Provide the (X, Y) coordinate of the cell's center where the given text is located.  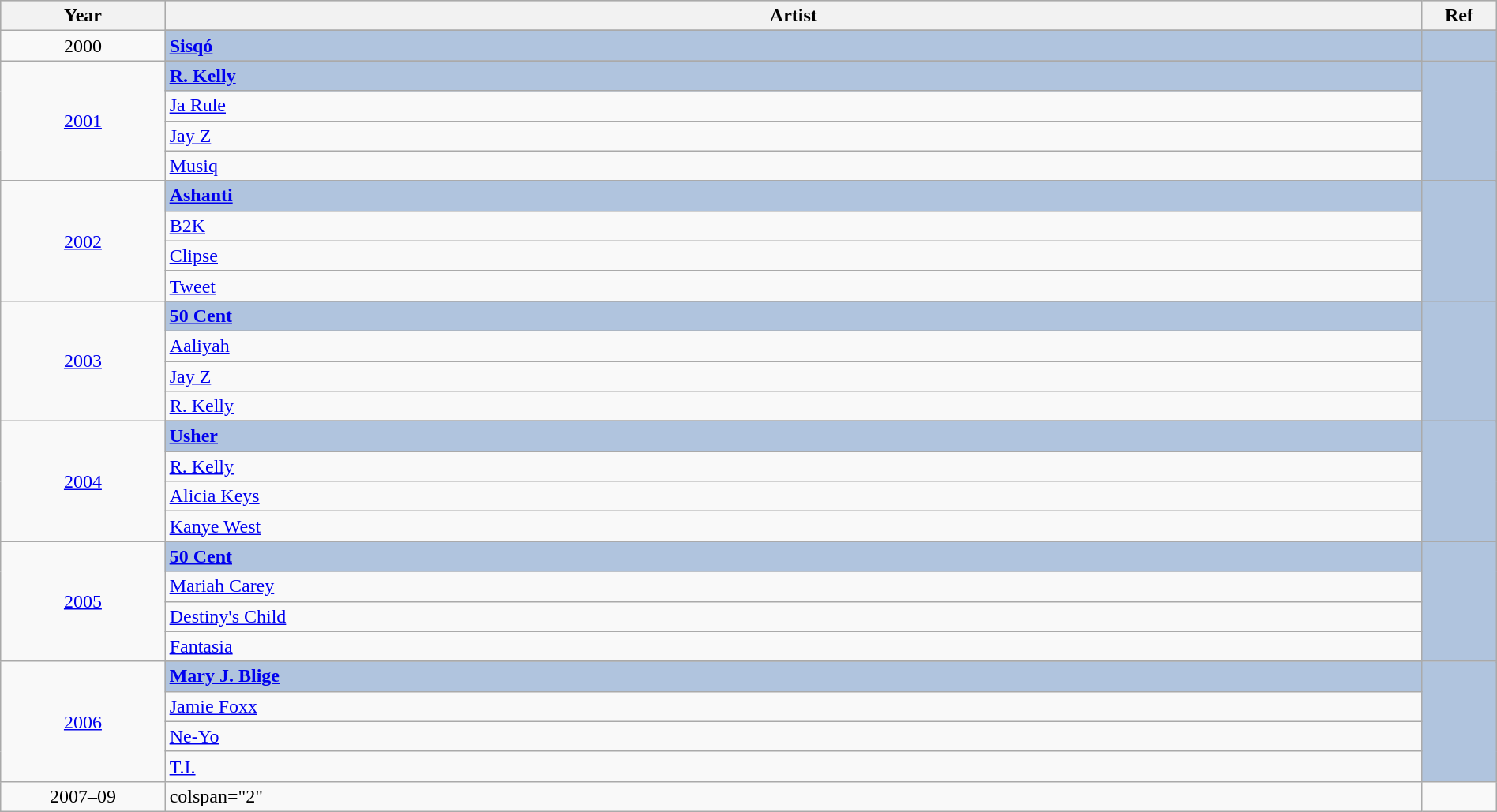
Musiq (793, 166)
Ja Rule (793, 106)
Ashanti (793, 196)
Ref (1459, 16)
Mary J. Blige (793, 676)
Sisqó (793, 46)
2003 (83, 361)
T.I. (793, 766)
Kanye West (793, 526)
Usher (793, 436)
2001 (83, 121)
Alicia Keys (793, 496)
Artist (793, 16)
2002 (83, 241)
Jamie Foxx (793, 706)
Year (83, 16)
2004 (83, 481)
B2K (793, 226)
2006 (83, 721)
2005 (83, 601)
Clipse (793, 256)
Destiny's Child (793, 616)
Fantasia (793, 646)
Aaliyah (793, 346)
Tweet (793, 286)
colspan="2" (793, 796)
2000 (83, 46)
Mariah Carey (793, 586)
2007–09 (83, 796)
Ne-Yo (793, 736)
